Determine the (x, y) coordinate at the center of the cell enclosing the given text.  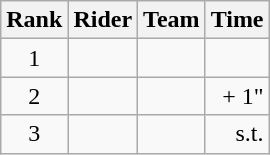
3 (34, 134)
s.t. (237, 134)
2 (34, 96)
Team (172, 20)
1 (34, 58)
Rider (103, 20)
Rank (34, 20)
+ 1" (237, 96)
Time (237, 20)
